From the cell containing the given text, extract its center point as (x, y) coordinate. 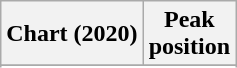
Peak position (189, 34)
Chart (2020) (72, 34)
